For the text-containing cell, return its midpoint in [x, y] coordinate format. 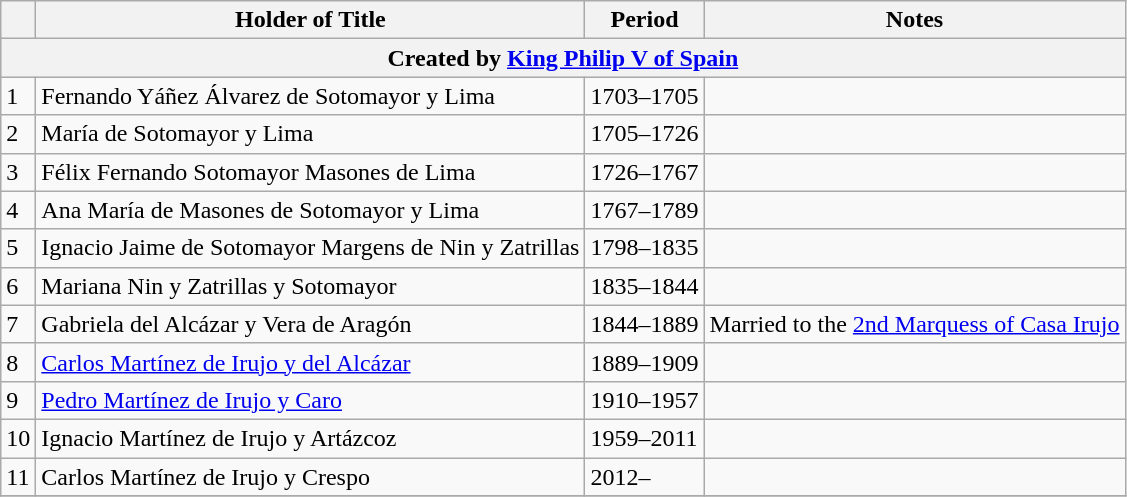
1767–1789 [644, 210]
7 [18, 324]
Married to the 2nd Marquess of Casa Irujo [914, 324]
8 [18, 362]
1703–1705 [644, 96]
1910–1957 [644, 400]
Carlos Martínez de Irujo y Crespo [310, 477]
6 [18, 286]
10 [18, 438]
Ignacio Martínez de Irujo y Artázcoz [310, 438]
Mariana Nin y Zatrillas y Sotomayor [310, 286]
1798–1835 [644, 248]
Holder of Title [310, 20]
María de Sotomayor y Lima [310, 134]
1726–1767 [644, 172]
Carlos Martínez de Irujo y del Alcázar [310, 362]
Ignacio Jaime de Sotomayor Margens de Nin y Zatrillas [310, 248]
3 [18, 172]
1959–2011 [644, 438]
Gabriela del Alcázar y Vera de Aragón [310, 324]
4 [18, 210]
Félix Fernando Sotomayor Masones de Lima [310, 172]
Ana María de Masones de Sotomayor y Lima [310, 210]
Fernando Yáñez Álvarez de Sotomayor y Lima [310, 96]
1889–1909 [644, 362]
1844–1889 [644, 324]
5 [18, 248]
11 [18, 477]
Period [644, 20]
Created by King Philip V of Spain [563, 58]
Pedro Martínez de Irujo y Caro [310, 400]
Notes [914, 20]
2 [18, 134]
2012– [644, 477]
1835–1844 [644, 286]
9 [18, 400]
1 [18, 96]
1705–1726 [644, 134]
